Capture the cell that displays the provided text and extract its [x, y] central coordinate. 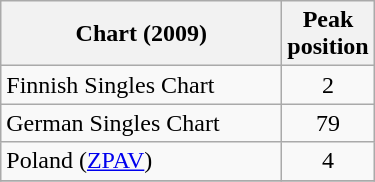
Finnish Singles Chart [142, 85]
Peakposition [328, 34]
2 [328, 85]
German Singles Chart [142, 123]
79 [328, 123]
Chart (2009) [142, 34]
Poland (ZPAV) [142, 161]
4 [328, 161]
